Capture the cell that displays the provided text and extract its (x, y) central coordinate. 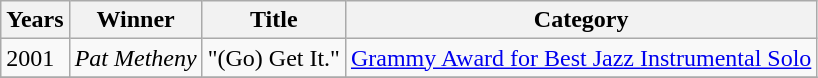
Category (580, 20)
Years (35, 20)
Title (274, 20)
Winner (136, 20)
Pat Metheny (136, 58)
2001 (35, 58)
"(Go) Get It." (274, 58)
Grammy Award for Best Jazz Instrumental Solo (580, 58)
